Return the [X, Y] coordinate for the center point of the cell that contains the specified text.  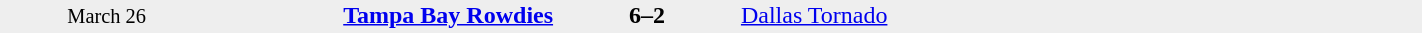
March 26 [106, 16]
Dallas Tornado [910, 15]
Tampa Bay Rowdies [384, 15]
6–2 [648, 15]
